Find where the given text appears and provide that cell's center as [x, y] coordinate. 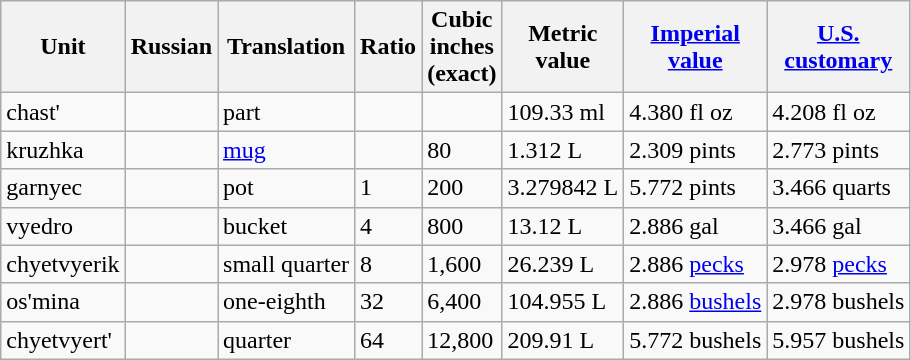
4.380 fl oz [696, 112]
os'mina [63, 302]
6,400 [462, 302]
kruzhka [63, 150]
2.886 gal [696, 226]
Ratio [388, 47]
2.309 pints [696, 150]
13.12 L [563, 226]
209.91 L [563, 340]
chyetvyert' [63, 340]
1 [388, 188]
12,800 [462, 340]
5.957 bushels [838, 340]
Russian [171, 47]
1,600 [462, 264]
Translation [286, 47]
4.208 fl oz [838, 112]
Cubicinches(exact) [462, 47]
64 [388, 340]
2.773 pints [838, 150]
3.279842 L [563, 188]
2.978 pecks [838, 264]
80 [462, 150]
chyetvyerik [63, 264]
Imperialvalue [696, 47]
Unit [63, 47]
109.33 ml [563, 112]
5.772 bushels [696, 340]
200 [462, 188]
8 [388, 264]
pot [286, 188]
2.886 bushels [696, 302]
garnyec [63, 188]
3.466 gal [838, 226]
quarter [286, 340]
1.312 L [563, 150]
one-eighth [286, 302]
part [286, 112]
2.978 bushels [838, 302]
Metricvalue [563, 47]
32 [388, 302]
chast' [63, 112]
small quarter [286, 264]
mug [286, 150]
3.466 quarts [838, 188]
800 [462, 226]
2.886 pecks [696, 264]
vyedro [63, 226]
4 [388, 226]
U.S.customary [838, 47]
104.955 L [563, 302]
bucket [286, 226]
26.239 L [563, 264]
5.772 pints [696, 188]
